Find where the given text appears and provide that cell's center as (x, y) coordinate. 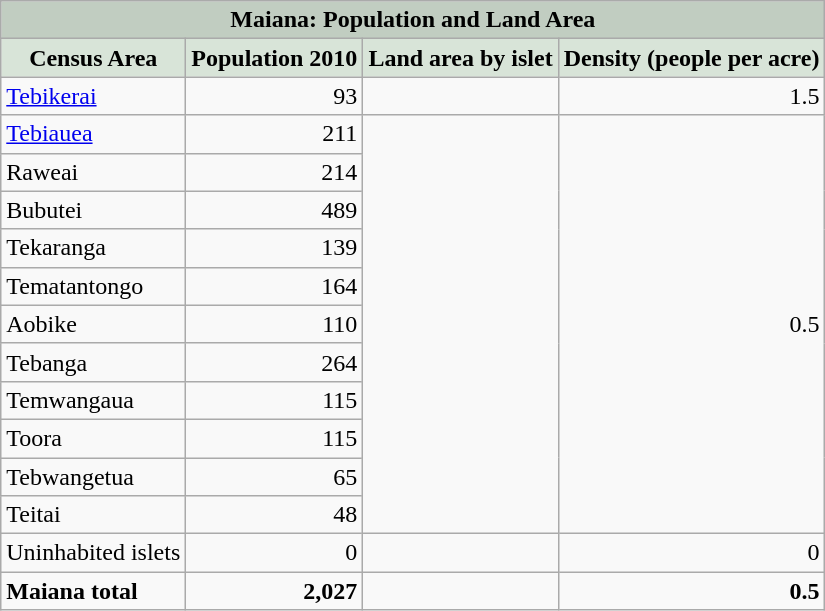
Land area by islet (460, 58)
Maiana: Population and Land Area (413, 20)
139 (274, 248)
Tematantongo (94, 286)
93 (274, 96)
Maiana total (94, 591)
Aobike (94, 324)
48 (274, 515)
Raweai (94, 172)
Temwangaua (94, 400)
Tekaranga (94, 248)
65 (274, 477)
Census Area (94, 58)
Tebiauea (94, 134)
489 (274, 210)
Density (people per acre) (692, 58)
1.5 (692, 96)
214 (274, 172)
164 (274, 286)
Uninhabited islets (94, 553)
Tebanga (94, 362)
Population 2010 (274, 58)
211 (274, 134)
264 (274, 362)
Teitai (94, 515)
Tebwangetua (94, 477)
Bubutei (94, 210)
Toora (94, 438)
2,027 (274, 591)
110 (274, 324)
Tebikerai (94, 96)
